Extract the [x, y] coordinate from the center of the cell holding the provided text.  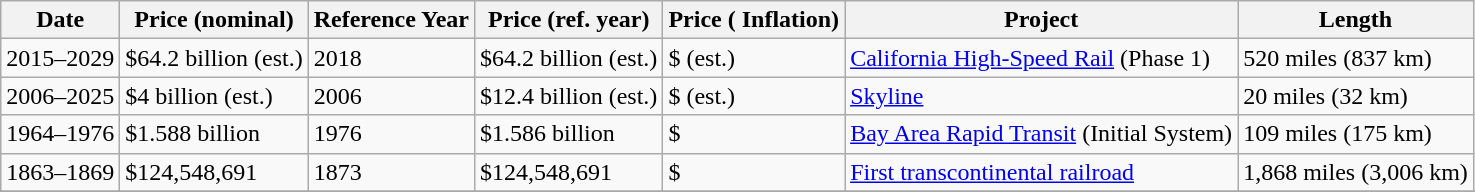
Date [60, 20]
$12.4 billion (est.) [569, 96]
$4 billion (est.) [214, 96]
1976 [391, 134]
2006–2025 [60, 96]
Length [1356, 20]
1964–1976 [60, 134]
First transcontinental railroad [1042, 172]
Price ( Inflation) [754, 20]
Price (ref. year) [569, 20]
1,868 miles (3,006 km) [1356, 172]
Price (nominal) [214, 20]
Project [1042, 20]
2006 [391, 96]
520 miles (837 km) [1356, 58]
1873 [391, 172]
20 miles (32 km) [1356, 96]
Bay Area Rapid Transit (Initial System) [1042, 134]
109 miles (175 km) [1356, 134]
$1.586 billion [569, 134]
2015–2029 [60, 58]
2018 [391, 58]
Skyline [1042, 96]
1863–1869 [60, 172]
Reference Year [391, 20]
$1.588 billion [214, 134]
California High-Speed Rail (Phase 1) [1042, 58]
